Find where the given text appears and provide that cell's center as [x, y] coordinate. 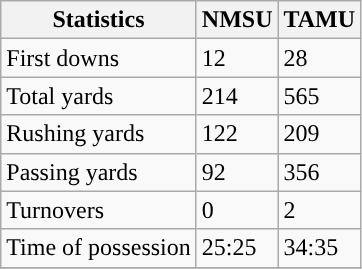
25:25 [237, 248]
NMSU [237, 20]
First downs [99, 58]
TAMU [320, 20]
122 [237, 134]
209 [320, 134]
Statistics [99, 20]
12 [237, 58]
565 [320, 96]
356 [320, 172]
Turnovers [99, 210]
92 [237, 172]
Time of possession [99, 248]
34:35 [320, 248]
214 [237, 96]
Rushing yards [99, 134]
Passing yards [99, 172]
0 [237, 210]
Total yards [99, 96]
28 [320, 58]
2 [320, 210]
